Provide the [X, Y] coordinate of the cell's center where the given text is located.  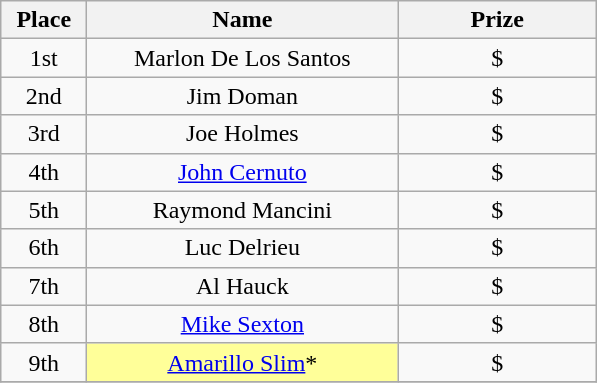
2nd [44, 96]
Jim Doman [242, 96]
9th [44, 362]
Amarillo Slim* [242, 362]
Mike Sexton [242, 324]
John Cernuto [242, 172]
3rd [44, 134]
8th [44, 324]
Name [242, 20]
Raymond Mancini [242, 210]
Place [44, 20]
Luc Delrieu [242, 248]
Marlon De Los Santos [242, 58]
6th [44, 248]
Al Hauck [242, 286]
1st [44, 58]
Joe Holmes [242, 134]
4th [44, 172]
Prize [498, 20]
5th [44, 210]
7th [44, 286]
